Locate the cell with the specified text and output its (x, y) center coordinate. 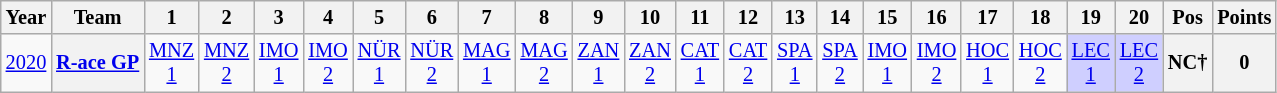
13 (794, 17)
10 (650, 17)
MAG2 (544, 63)
4 (328, 17)
7 (486, 17)
6 (432, 17)
HOC1 (988, 63)
LEC2 (1139, 63)
15 (888, 17)
Year (26, 17)
SPA1 (794, 63)
MNZ2 (226, 63)
LEC1 (1091, 63)
14 (840, 17)
8 (544, 17)
MNZ1 (172, 63)
18 (1040, 17)
Pos (1188, 17)
NÜR1 (380, 63)
3 (278, 17)
20 (1139, 17)
NC† (1188, 63)
SPA2 (840, 63)
9 (599, 17)
12 (748, 17)
1 (172, 17)
CAT1 (700, 63)
2020 (26, 63)
Points (1244, 17)
11 (700, 17)
16 (936, 17)
0 (1244, 63)
Team (98, 17)
CAT2 (748, 63)
19 (1091, 17)
HOC2 (1040, 63)
2 (226, 17)
17 (988, 17)
MAG1 (486, 63)
ZAN2 (650, 63)
ZAN1 (599, 63)
NÜR2 (432, 63)
5 (380, 17)
R-ace GP (98, 63)
